Scan for the cell matching the given text and deliver its (X, Y) coordinate at center. 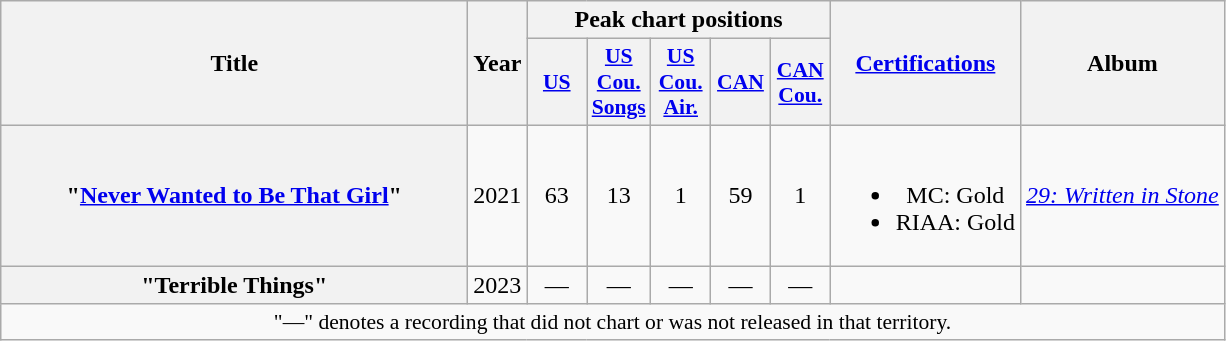
Certifications (925, 64)
CANCou. (800, 82)
"—" denotes a recording that did not chart or was not released in that territory. (613, 322)
CAN (741, 82)
2021 (498, 195)
2023 (498, 285)
Peak chart positions (678, 20)
MC: GoldRIAA: Gold (925, 195)
13 (619, 195)
Year (498, 64)
"Never Wanted to Be That Girl" (234, 195)
Album (1123, 64)
59 (741, 195)
63 (557, 195)
USCou.Songs (619, 82)
Title (234, 64)
US (557, 82)
29: Written in Stone (1123, 195)
"Terrible Things" (234, 285)
USCou.Air. (681, 82)
